From the cell containing the given text, extract its center point as [x, y] coordinate. 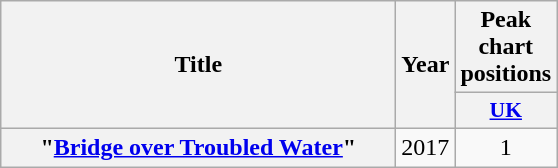
1 [506, 147]
Peak chart positions [506, 47]
Title [198, 65]
UK [506, 111]
2017 [426, 147]
"Bridge over Troubled Water" [198, 147]
Year [426, 65]
